Extract the (x, y) coordinate from the center of the cell holding the provided text.  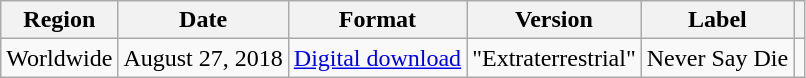
Digital download (377, 58)
Label (717, 20)
Worldwide (60, 58)
"Extraterrestrial" (554, 58)
Format (377, 20)
Never Say Die (717, 58)
Region (60, 20)
Date (203, 20)
Version (554, 20)
August 27, 2018 (203, 58)
